Return the (x, y) coordinate for the center point of the cell that contains the specified text.  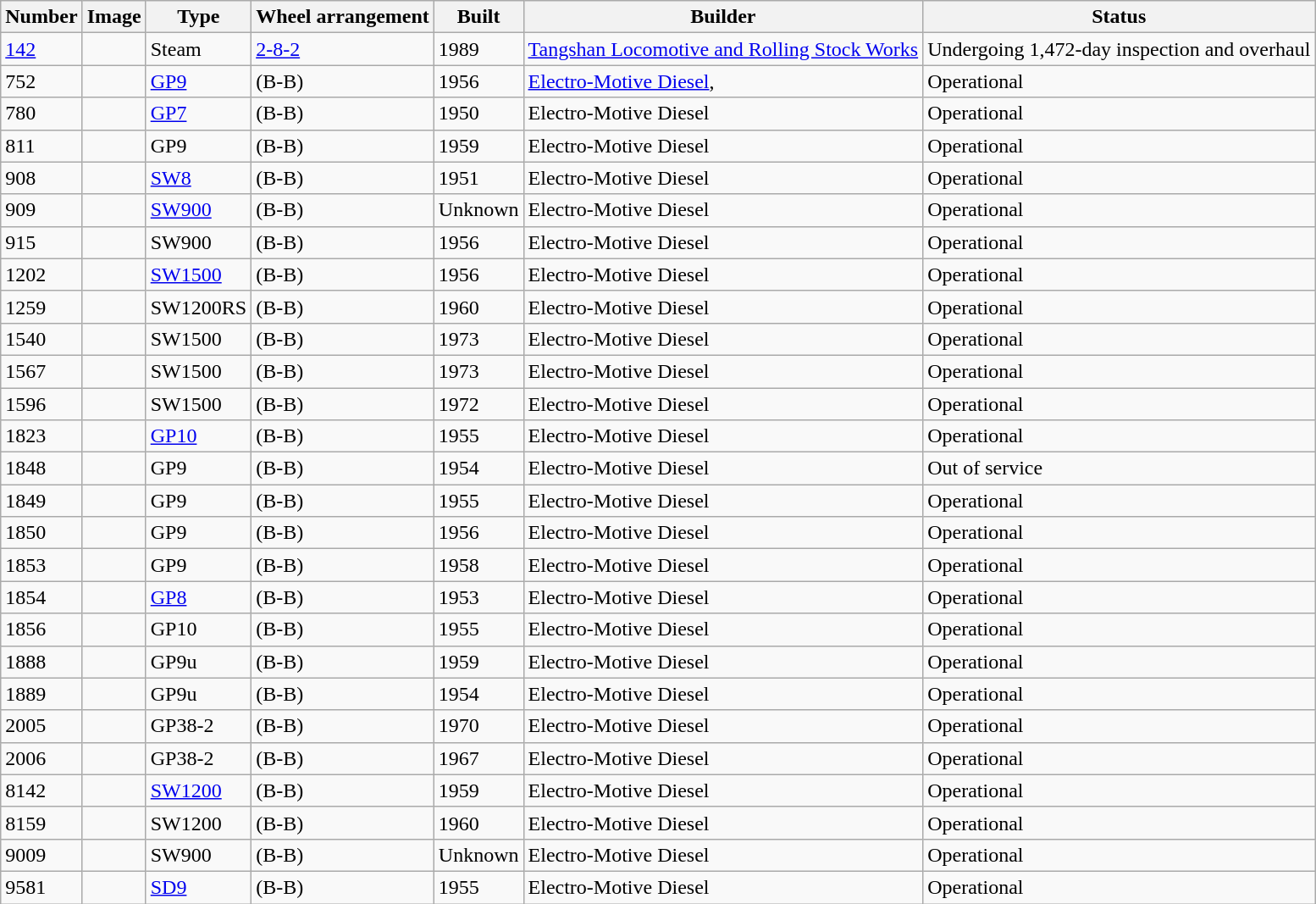
1596 (41, 404)
Out of service (1120, 469)
1950 (478, 114)
142 (41, 49)
1967 (478, 758)
Number (41, 17)
2005 (41, 726)
1567 (41, 371)
1849 (41, 501)
8159 (41, 823)
1972 (478, 404)
752 (41, 81)
1848 (41, 469)
1540 (41, 339)
SD9 (198, 887)
Tangshan Locomotive and Rolling Stock Works (723, 49)
Undergoing 1,472-day inspection and overhaul (1120, 49)
1951 (478, 178)
Type (198, 17)
Image (113, 17)
1856 (41, 629)
Builder (723, 17)
8142 (41, 790)
1889 (41, 694)
GP8 (198, 597)
SW8 (198, 178)
9009 (41, 855)
1853 (41, 565)
Status (1120, 17)
780 (41, 114)
908 (41, 178)
1953 (478, 597)
1259 (41, 307)
1888 (41, 662)
2-8-2 (343, 49)
2006 (41, 758)
Built (478, 17)
1958 (478, 565)
Electro-Motive Diesel, (723, 81)
Wheel arrangement (343, 17)
909 (41, 210)
1854 (41, 597)
1202 (41, 275)
1970 (478, 726)
SW1200RS (198, 307)
915 (41, 242)
1989 (478, 49)
Steam (198, 49)
1823 (41, 436)
GP7 (198, 114)
9581 (41, 887)
1850 (41, 533)
811 (41, 146)
